Detect which cell encompasses the target text, then output its (X, Y) center coordinate. 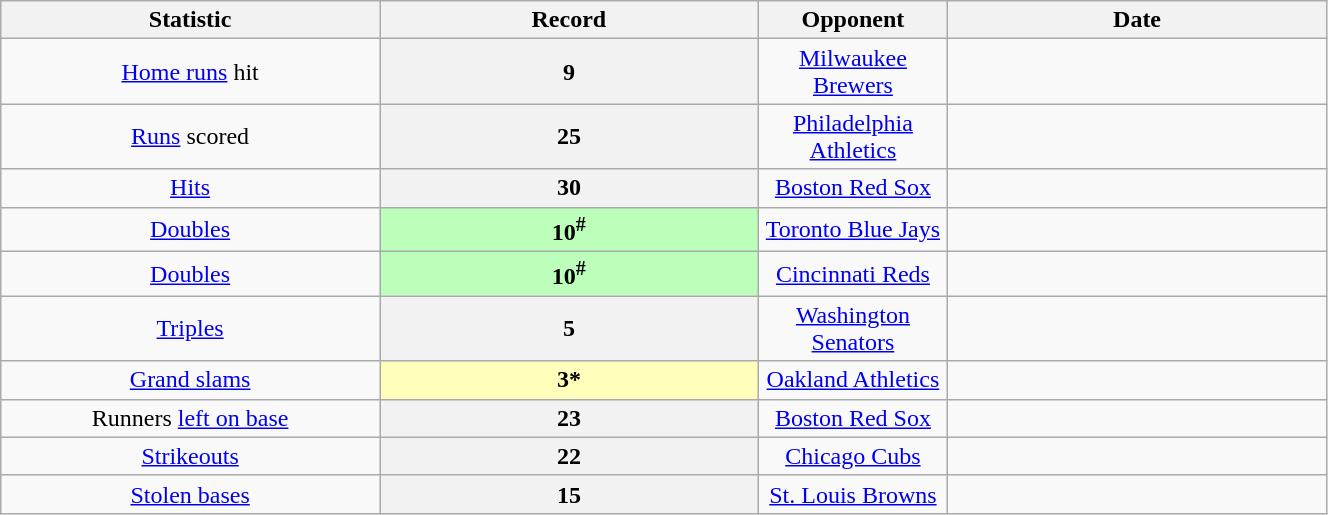
15 (570, 494)
Stolen bases (190, 494)
Triples (190, 328)
Milwaukee Brewers (852, 72)
25 (570, 136)
Strikeouts (190, 456)
Washington Senators (852, 328)
22 (570, 456)
Cincinnati Reds (852, 274)
23 (570, 418)
Oakland Athletics (852, 380)
Statistic (190, 20)
Grand slams (190, 380)
30 (570, 188)
5 (570, 328)
Runners left on base (190, 418)
Hits (190, 188)
Philadelphia Athletics (852, 136)
Chicago Cubs (852, 456)
3* (570, 380)
Runs scored (190, 136)
Home runs hit (190, 72)
Toronto Blue Jays (852, 230)
Opponent (852, 20)
St. Louis Browns (852, 494)
9 (570, 72)
Record (570, 20)
Date (1138, 20)
